Identify which cell holds the provided text, then report its (X, Y) central coordinate. 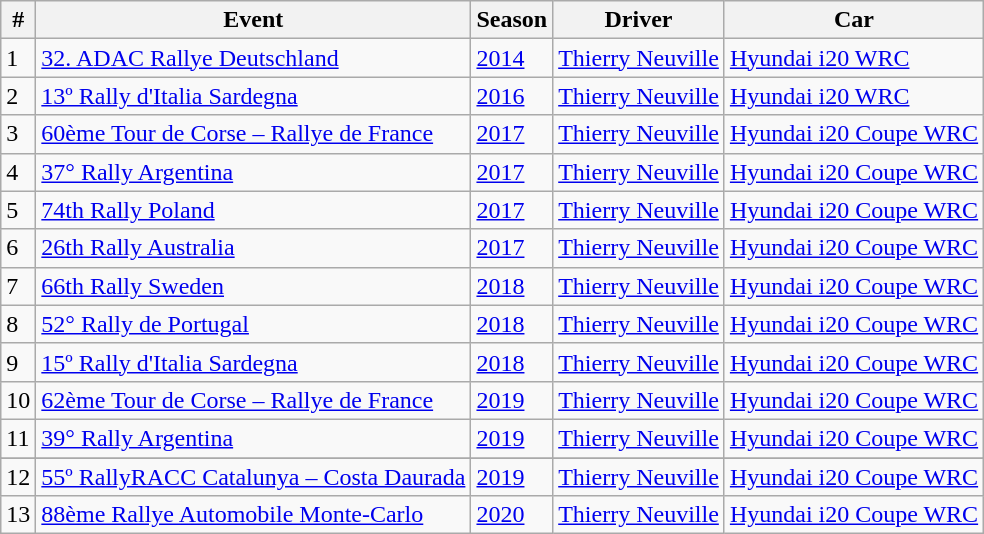
1 (18, 58)
32. ADAC Rallye Deutschland (254, 58)
2020 (512, 515)
9 (18, 362)
8 (18, 324)
13 (18, 515)
11 (18, 438)
13º Rally d'Italia Sardegna (254, 96)
6 (18, 248)
62ème Tour de Corse – Rallye de France (254, 400)
Season (512, 20)
26th Rally Australia (254, 248)
5 (18, 210)
52° Rally de Portugal (254, 324)
2014 (512, 58)
39° Rally Argentina (254, 438)
3 (18, 134)
# (18, 20)
7 (18, 286)
Event (254, 20)
Driver (639, 20)
2016 (512, 96)
88ème Rallye Automobile Monte-Carlo (254, 515)
66th Rally Sweden (254, 286)
4 (18, 172)
74th Rally Poland (254, 210)
2 (18, 96)
10 (18, 400)
Car (854, 20)
15º Rally d'Italia Sardegna (254, 362)
37° Rally Argentina (254, 172)
60ème Tour de Corse – Rallye de France (254, 134)
12 (18, 477)
55º RallyRACC Catalunya – Costa Daurada (254, 477)
